Pinpoint the cell where the given text exists, returning its (X, Y) midpoint coordinate. 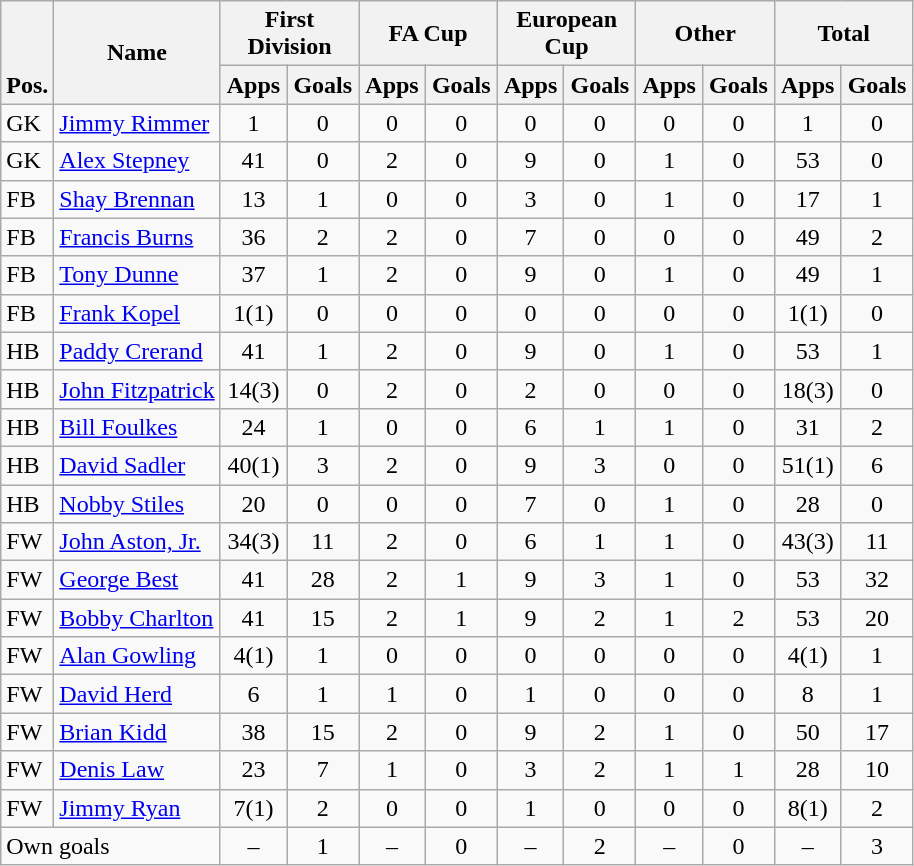
Alex Stepney (137, 161)
Other (706, 34)
Denis Law (137, 770)
40(1) (254, 465)
FA Cup (428, 34)
13 (254, 199)
Pos. (28, 52)
31 (808, 427)
Alan Gowling (137, 656)
8(1) (808, 808)
24 (254, 427)
51(1) (808, 465)
Francis Burns (137, 237)
14(3) (254, 389)
Jimmy Rimmer (137, 123)
Own goals (110, 846)
Paddy Crerand (137, 351)
David Herd (137, 694)
23 (254, 770)
Nobby Stiles (137, 503)
Frank Kopel (137, 313)
European Cup (566, 34)
32 (877, 580)
Tony Dunne (137, 275)
Total (844, 34)
37 (254, 275)
38 (254, 732)
34(3) (254, 542)
Bobby Charlton (137, 618)
50 (808, 732)
8 (808, 694)
Brian Kidd (137, 732)
John Aston, Jr. (137, 542)
18(3) (808, 389)
David Sadler (137, 465)
Bill Foulkes (137, 427)
Name (137, 52)
George Best (137, 580)
10 (877, 770)
7(1) (254, 808)
Jimmy Ryan (137, 808)
John Fitzpatrick (137, 389)
First Division (290, 34)
36 (254, 237)
Shay Brennan (137, 199)
43(3) (808, 542)
